Detect which cell encompasses the target text, then output its (x, y) center coordinate. 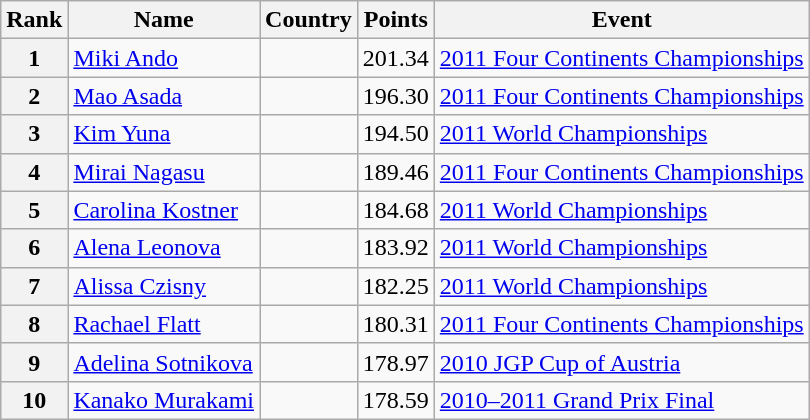
178.97 (396, 362)
201.34 (396, 58)
Kanako Murakami (164, 400)
182.25 (396, 286)
7 (34, 286)
178.59 (396, 400)
194.50 (396, 134)
184.68 (396, 210)
Kim Yuna (164, 134)
10 (34, 400)
Country (309, 20)
Miki Ando (164, 58)
Adelina Sotnikova (164, 362)
Rank (34, 20)
Mao Asada (164, 96)
1 (34, 58)
196.30 (396, 96)
9 (34, 362)
Name (164, 20)
180.31 (396, 324)
2010 JGP Cup of Austria (622, 362)
3 (34, 134)
2 (34, 96)
6 (34, 248)
183.92 (396, 248)
Rachael Flatt (164, 324)
Event (622, 20)
2010–2011 Grand Prix Final (622, 400)
Points (396, 20)
Carolina Kostner (164, 210)
4 (34, 172)
8 (34, 324)
Mirai Nagasu (164, 172)
Alena Leonova (164, 248)
189.46 (396, 172)
5 (34, 210)
Alissa Czisny (164, 286)
